For the text-containing cell, return its midpoint in [x, y] coordinate format. 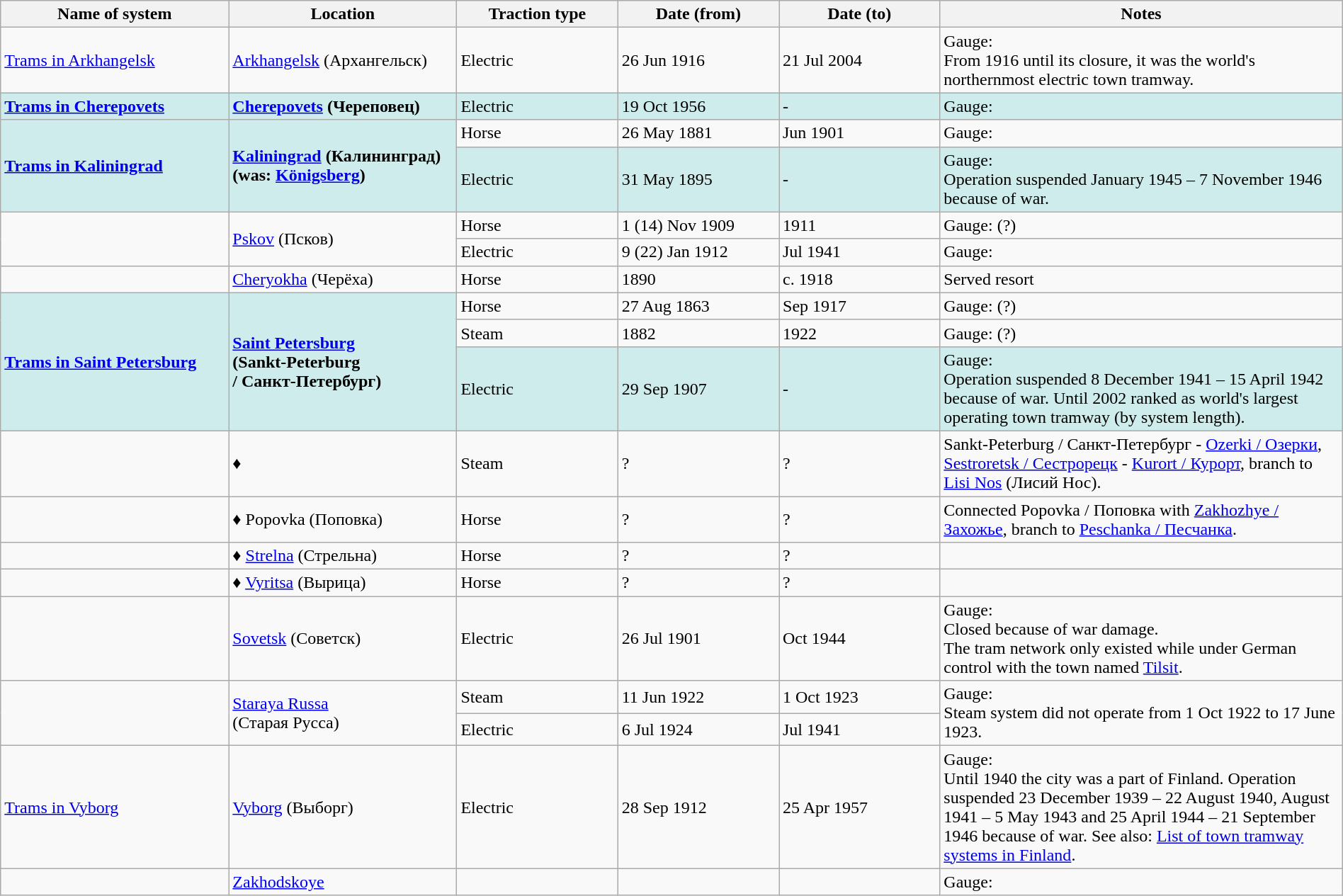
1882 [698, 333]
Connected Popovka / Поповка with Zakhozhye / Захожье, branch to Peschanka / Песчанка. [1141, 518]
29 Sep 1907 [698, 388]
Gauge: Operation suspended January 1945 – 7 November 1946 because of war. [1141, 179]
Pskov (Псков) [343, 239]
Served resort [1141, 279]
25 Apr 1957 [860, 807]
26 May 1881 [698, 133]
1 (14) Nov 1909 [698, 225]
1911 [860, 225]
Kaliningrad (Калининград)(was: Königsberg) [343, 166]
1922 [860, 333]
Trams in Kaliningrad [115, 166]
Gauge: Closed because of war damage.The tram network only existed while under German control with the town named Tilsit. [1141, 639]
Zakhodskoye [343, 882]
27 Aug 1863 [698, 306]
Date (from) [698, 14]
Date (to) [860, 14]
26 Jul 1901 [698, 639]
9 (22) Jan 1912 [698, 252]
Trams in Saint Petersburg [115, 361]
Traction type [537, 14]
31 May 1895 [698, 179]
Saint Petersburg(Sankt-Peterburg/ Санкт-Петербург) [343, 361]
Name of system [115, 14]
Oct 1944 [860, 639]
11 Jun 1922 [698, 697]
Cherepovets (Череповец) [343, 106]
Notes [1141, 14]
6 Jul 1924 [698, 730]
Staraya Russa(Старая Русса) [343, 713]
21 Jul 2004 [860, 60]
26 Jun 1916 [698, 60]
c. 1918 [860, 279]
28 Sep 1912 [698, 807]
Trams in Vyborg [115, 807]
♦ Popovka (Поповка) [343, 518]
Sovetsk (Советск) [343, 639]
Cheryokha (Черёха) [343, 279]
1890 [698, 279]
Sep 1917 [860, 306]
Vyborg (Выборг) [343, 807]
Trams in Arkhangelsk [115, 60]
Trams in Cherepovets [115, 106]
Gauge: From 1916 until its closure, it was the world's northernmost electric town tramway. [1141, 60]
19 Oct 1956 [698, 106]
Arkhangelsk (Архангельск) [343, 60]
Gauge: Steam system did not operate from 1 Oct 1922 to 17 June 1923. [1141, 713]
Sankt-Peterburg / Санкт-Петербург - Ozerki / Озерки, Sestroretsk / Сестрорецк - Kurort / Курорт, branch to Lisi Nos (Лисий Нос). [1141, 463]
Jun 1901 [860, 133]
Location [343, 14]
♦ [343, 463]
♦ Vyritsa (Вырица) [343, 583]
1 Oct 1923 [860, 697]
♦ Strelna (Стрельна) [343, 556]
